Output the (x, y) coordinate of the center of the cell containing the given text.  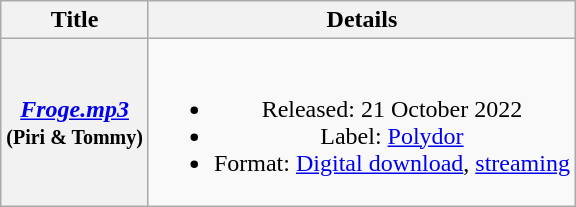
Froge.mp3(Piri & Tommy) (75, 122)
Released: 21 October 2022Label: PolydorFormat: Digital download, streaming (362, 122)
Title (75, 20)
Details (362, 20)
